Return (X, Y) of the center of cell containing provided text 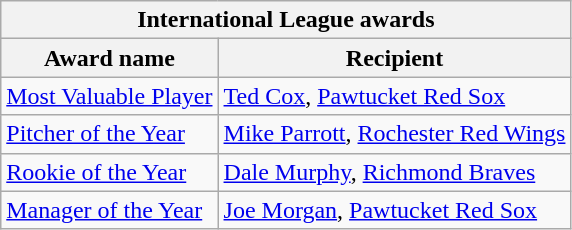
International League awards (286, 20)
Ted Cox, Pawtucket Red Sox (394, 96)
Manager of the Year (110, 210)
Mike Parrott, Rochester Red Wings (394, 134)
Most Valuable Player (110, 96)
Recipient (394, 58)
Pitcher of the Year (110, 134)
Rookie of the Year (110, 172)
Award name (110, 58)
Dale Murphy, Richmond Braves (394, 172)
Joe Morgan, Pawtucket Red Sox (394, 210)
